Determine the [x, y] coordinate at the center of the cell enclosing the given text.  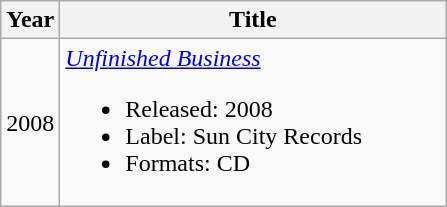
Year [30, 20]
2008 [30, 122]
Title [253, 20]
Unfinished BusinessReleased: 2008Label: Sun City RecordsFormats: CD [253, 122]
